Search for the cell housing the specified text and yield its [x, y] center coordinate. 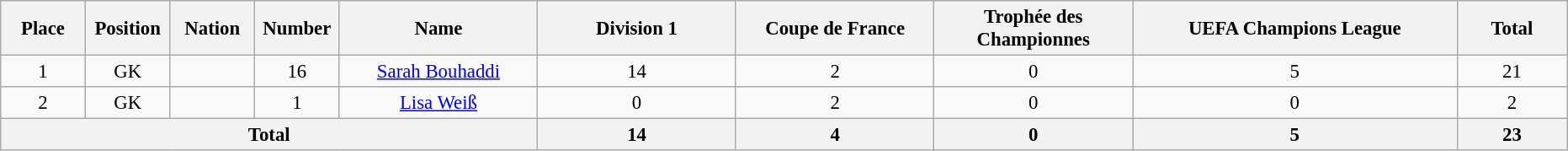
Position [128, 29]
4 [835, 135]
Division 1 [637, 29]
Nation [212, 29]
Trophée des Championnes [1034, 29]
UEFA Champions League [1295, 29]
Number [298, 29]
16 [298, 72]
23 [1512, 135]
Name [439, 29]
21 [1512, 72]
Lisa Weiß [439, 103]
Sarah Bouhaddi [439, 72]
Coupe de France [835, 29]
Place [44, 29]
